Search for the cell housing the specified text and yield its (X, Y) center coordinate. 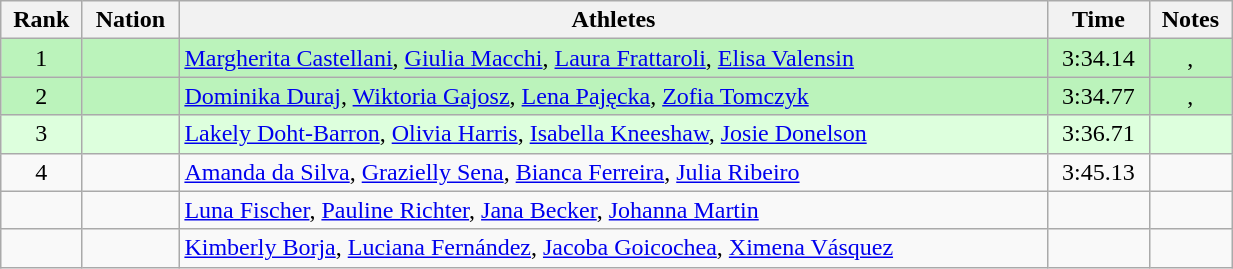
3:34.77 (1098, 96)
4 (42, 172)
Notes (1190, 20)
Margherita Castellani, Giulia Macchi, Laura Frattaroli, Elisa Valensin (614, 58)
Rank (42, 20)
Lakely Doht-Barron, Olivia Harris, Isabella Kneeshaw, Josie Donelson (614, 134)
3:36.71 (1098, 134)
1 (42, 58)
3:45.13 (1098, 172)
Athletes (614, 20)
Time (1098, 20)
2 (42, 96)
3:34.14 (1098, 58)
Kimberly Borja, Luciana Fernández, Jacoba Goicochea, Ximena Vásquez (614, 248)
3 (42, 134)
Dominika Duraj, Wiktoria Gajosz, Lena Pajęcka, Zofia Tomczyk (614, 96)
Nation (130, 20)
Luna Fischer, Pauline Richter, Jana Becker, Johanna Martin (614, 210)
Amanda da Silva, Grazielly Sena, Bianca Ferreira, Julia Ribeiro (614, 172)
